Find where the given text appears and provide that cell's center as (X, Y) coordinate. 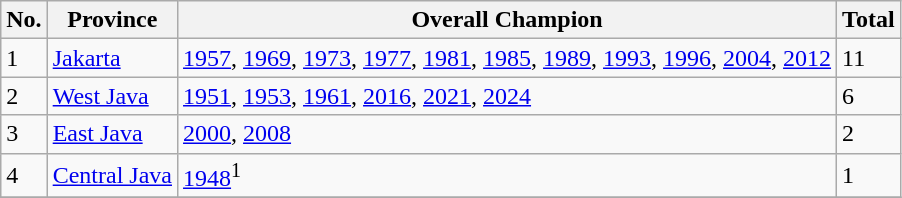
1957, 1969, 1973, 1977, 1981, 1985, 1989, 1993, 1996, 2004, 2012 (508, 58)
Overall Champion (508, 20)
No. (24, 20)
Jakarta (112, 58)
19481 (508, 176)
6 (869, 96)
Province (112, 20)
1951, 1953, 1961, 2016, 2021, 2024 (508, 96)
East Java (112, 134)
Central Java (112, 176)
11 (869, 58)
2000, 2008 (508, 134)
Total (869, 20)
4 (24, 176)
West Java (112, 96)
3 (24, 134)
